Detect which cell encompasses the target text, then output its (X, Y) center coordinate. 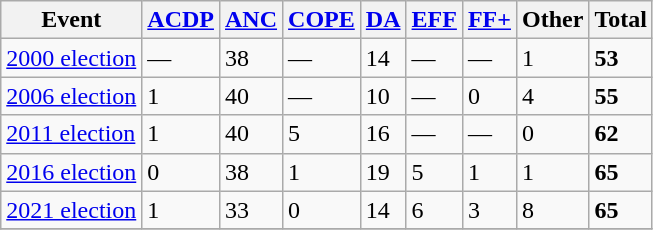
4 (552, 96)
19 (383, 172)
33 (250, 210)
Event (72, 20)
Other (552, 20)
COPE (322, 20)
ACDP (181, 20)
2000 election (72, 58)
FF+ (489, 20)
2016 election (72, 172)
2021 election (72, 210)
2011 election (72, 134)
ANC (250, 20)
10 (383, 96)
53 (621, 58)
Total (621, 20)
DA (383, 20)
62 (621, 134)
6 (434, 210)
16 (383, 134)
55 (621, 96)
3 (489, 210)
8 (552, 210)
EFF (434, 20)
2006 election (72, 96)
